Return the (X, Y) coordinate for the center point of the cell that contains the specified text.  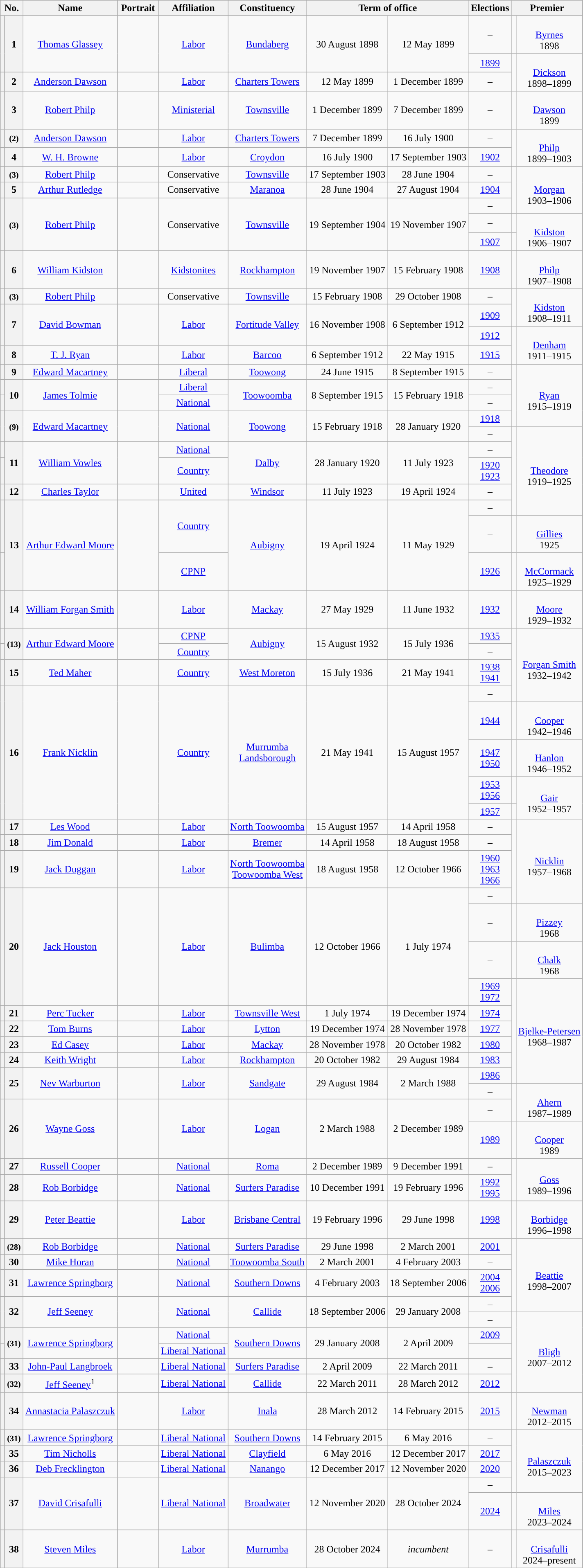
Kidstonites (193, 270)
Bremer (268, 843)
Les Wood (70, 827)
11 May 1929 (428, 545)
28 (14, 1187)
Crisafulli2024–present (549, 1549)
196019631966 (490, 869)
15 August 1932 (347, 644)
16 (14, 752)
17 (14, 827)
Cooper1942–1946 (549, 720)
Windsor (268, 492)
2012 (490, 1383)
Miles2023–2024 (549, 1511)
Tom Burns (70, 1029)
Moore1929–1932 (549, 609)
Sandgate (268, 1083)
Croydon (268, 157)
Thomas Glassey (70, 44)
Dickson1898–1899 (549, 72)
(28) (14, 1246)
13 (14, 545)
1904 (490, 190)
Beattie1998–2007 (549, 1275)
2001 (490, 1246)
1915 (490, 354)
Denham1911–1915 (549, 345)
21 (14, 1013)
1986 (490, 1075)
Nanango (268, 1469)
35 (14, 1453)
(13) (14, 644)
27 August 1904 (428, 190)
W. H. Browne (70, 157)
Pizzey1968 (549, 922)
15 (14, 673)
1908 (490, 270)
Logan (268, 1129)
Nicklin1957–1968 (549, 861)
Mike Horan (70, 1262)
9 December 1991 (428, 1167)
1980 (490, 1044)
19 (14, 869)
10 (14, 395)
Steven Miles (70, 1549)
29 (14, 1220)
19531956 (490, 791)
19201923 (490, 471)
Jeff Seeney1 (70, 1383)
1899 (490, 63)
30 August 1898 (347, 44)
Ryan1915–1919 (549, 395)
McCormack1925–1929 (549, 572)
1944 (490, 720)
9 (14, 372)
34 (14, 1411)
19691972 (490, 992)
11 June 1932 (428, 609)
Maranoa (268, 190)
2024 (490, 1511)
Gair1952–1957 (549, 798)
Chalk1968 (549, 960)
1912 (490, 336)
William Forgan Smith (70, 609)
T. J. Ryan (70, 354)
Clayfield (268, 1453)
Palaszczuk2015–2023 (549, 1461)
Jack Duggan (70, 869)
Charles Taylor (70, 492)
(2) (14, 138)
1935 (490, 636)
20042006 (490, 1283)
19921995 (490, 1187)
38 (14, 1549)
2 (14, 82)
Hanlon1946–1952 (549, 758)
(9) (14, 426)
John-Paul Langbroek (70, 1366)
3 (14, 110)
27 May 1929 (347, 609)
Russell Cooper (70, 1167)
Jim Donald (70, 843)
Elections (490, 8)
2015 (490, 1411)
1902 (490, 157)
Bjelke-Petersen1968–1987 (549, 1031)
Jack Houston (70, 947)
11 (14, 463)
Ed Casey (70, 1044)
United (193, 492)
1 (14, 44)
Toowoomba South (268, 1262)
19381941 (490, 673)
1918 (490, 419)
Barcoo (268, 354)
Dalby (268, 463)
Keith Wright (70, 1060)
Fortitude Valley (268, 324)
2020 (490, 1469)
37 (14, 1503)
8 (14, 354)
Forgan Smith1932–1942 (549, 665)
1977 (490, 1029)
Theodore1919–1925 (549, 471)
1989 (490, 1140)
31 (14, 1283)
Kidston1908–1911 (549, 307)
1907 (490, 241)
(32) (14, 1383)
Goss1989–1996 (549, 1180)
North ToowoombaToowoomba West (268, 869)
Wayne Goss (70, 1129)
Bundaberg (268, 44)
Inala (268, 1411)
19471950 (490, 758)
North Toowoomba (268, 827)
2017 (490, 1453)
Toowoomba (268, 395)
Philp1899–1903 (549, 148)
Constituency (268, 8)
20 (14, 947)
Broadwater (268, 1503)
36 (14, 1469)
19 September 1904 (347, 224)
24 (14, 1060)
1998 (490, 1220)
David Bowman (70, 324)
Brisbane Central (268, 1220)
1932 (490, 609)
Nev Warburton (70, 1083)
Borbidge1996–1998 (549, 1220)
1957 (490, 811)
William Vowles (70, 463)
33 (14, 1366)
7 (14, 324)
Bulimba (268, 947)
Townsville West (268, 1013)
22 May 1915 (428, 354)
24 June 1915 (347, 372)
1983 (490, 1060)
Byrnes1898 (549, 35)
6 (14, 270)
Jeff Seeney (70, 1312)
Ministerial (193, 110)
Ted Maher (70, 673)
William Kidston (70, 270)
Deb Frecklington (70, 1469)
29 October 1908 (428, 296)
Dawson1899 (549, 110)
Kidston1906–1907 (549, 232)
16 November 1908 (347, 324)
Premier (547, 8)
David Crisafulli (70, 1503)
No. (11, 8)
Murrumba (268, 1549)
Portrait (138, 8)
1974 (490, 1013)
James Tolmie (70, 395)
Lytton (268, 1029)
Peter Beattie (70, 1220)
Frank Nicklin (70, 752)
Bligh2007–2012 (549, 1352)
Annastacia Palaszczuk (70, 1411)
Ahern1987–1989 (549, 1102)
22 (14, 1029)
Philp1907–1908 (549, 270)
25 (14, 1083)
30 (14, 1262)
5 (14, 190)
Name (70, 8)
26 (14, 1129)
Newman2012–2015 (549, 1411)
1909 (490, 315)
18 (14, 843)
Roma (268, 1167)
Arthur Rutledge (70, 190)
Gillies1925 (549, 534)
Affiliation (193, 8)
4 (14, 157)
Perc Tucker (70, 1013)
14 (14, 609)
incumbent (428, 1549)
Morgan1903–1906 (549, 190)
10 December 1991 (347, 1187)
Tim Nicholls (70, 1453)
Term of office (387, 8)
27 (14, 1167)
1926 (490, 572)
12 (14, 492)
MurrumbaLandsborough (268, 752)
West Moreton (268, 673)
Cooper1989 (549, 1140)
32 (14, 1312)
23 (14, 1044)
2009 (490, 1335)
